Locate the cell with the specified text and output its [X, Y] center coordinate. 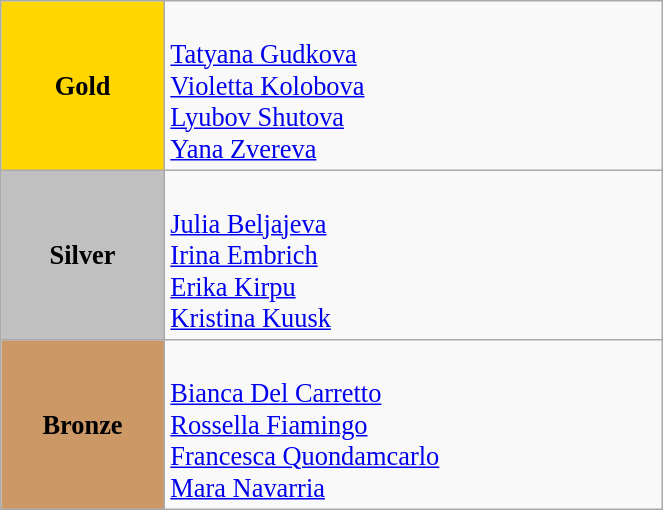
Silver [83, 255]
Julia BeljajevaIrina EmbrichErika KirpuKristina Kuusk [414, 255]
Gold [83, 85]
Bronze [83, 424]
Bianca Del CarrettoRossella FiamingoFrancesca QuondamcarloMara Navarria [414, 424]
Tatyana GudkovaVioletta KolobovaLyubov ShutovaYana Zvereva [414, 85]
